Search for the cell housing the specified text and yield its [X, Y] center coordinate. 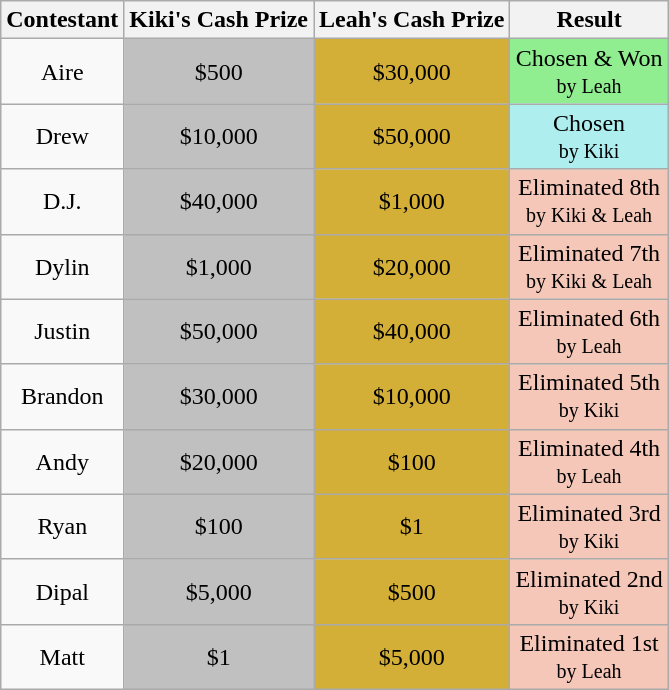
Andy [62, 462]
Matt [62, 656]
Leah's Cash Prize [412, 20]
Chosen by Kiki [589, 136]
Kiki's Cash Prize [219, 20]
Drew [62, 136]
Eliminated 5th by Kiki [589, 396]
Result [589, 20]
D.J. [62, 202]
Ryan [62, 526]
Eliminated 7th by Kiki & Leah [589, 266]
Brandon [62, 396]
Dylin [62, 266]
Contestant [62, 20]
Eliminated 6th by Leah [589, 332]
Justin [62, 332]
Eliminated 4th by Leah [589, 462]
Eliminated 3rd by Kiki [589, 526]
Eliminated 1st by Leah [589, 656]
Chosen & Wonby Leah [589, 72]
Eliminated 8th by Kiki & Leah [589, 202]
Dipal [62, 592]
Aire [62, 72]
Eliminated 2nd by Kiki [589, 592]
